Output the [x, y] coordinate of the center of the cell containing the given text.  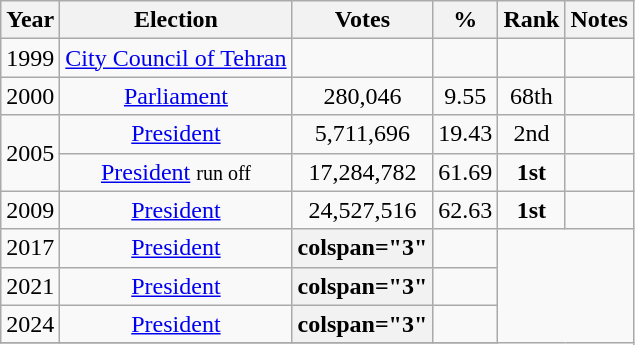
61.69 [466, 172]
Notes [599, 20]
City Council of Tehran [176, 58]
President run off [176, 172]
2005 [30, 153]
19.43 [466, 134]
Election [176, 20]
17,284,782 [362, 172]
24,527,516 [362, 210]
2000 [30, 96]
1999 [30, 58]
62.63 [466, 210]
68th [532, 96]
Votes [362, 20]
2024 [30, 324]
280,046 [362, 96]
2017 [30, 248]
2009 [30, 210]
% [466, 20]
2nd [532, 134]
5,711,696 [362, 134]
Year [30, 20]
Rank [532, 20]
9.55 [466, 96]
Parliament [176, 96]
2021 [30, 286]
